Find where the given text appears and provide that cell's center as [x, y] coordinate. 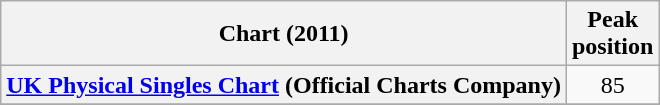
Chart (2011) [284, 34]
UK Physical Singles Chart (Official Charts Company) [284, 85]
Peakposition [612, 34]
85 [612, 85]
